Capture the cell that displays the provided text and extract its (X, Y) central coordinate. 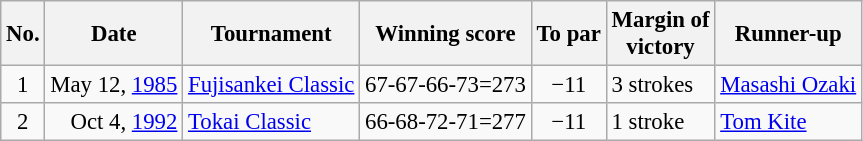
May 12, 1985 (114, 85)
Oct 4, 1992 (114, 122)
To par (568, 34)
66-68-72-71=277 (446, 122)
Tokai Classic (272, 122)
Date (114, 34)
Masashi Ozaki (788, 85)
1 stroke (660, 122)
Tom Kite (788, 122)
Winning score (446, 34)
3 strokes (660, 85)
Runner-up (788, 34)
67-67-66-73=273 (446, 85)
No. (23, 34)
1 (23, 85)
Fujisankei Classic (272, 85)
Margin ofvictory (660, 34)
Tournament (272, 34)
2 (23, 122)
